Search for the cell housing the specified text and yield its (x, y) center coordinate. 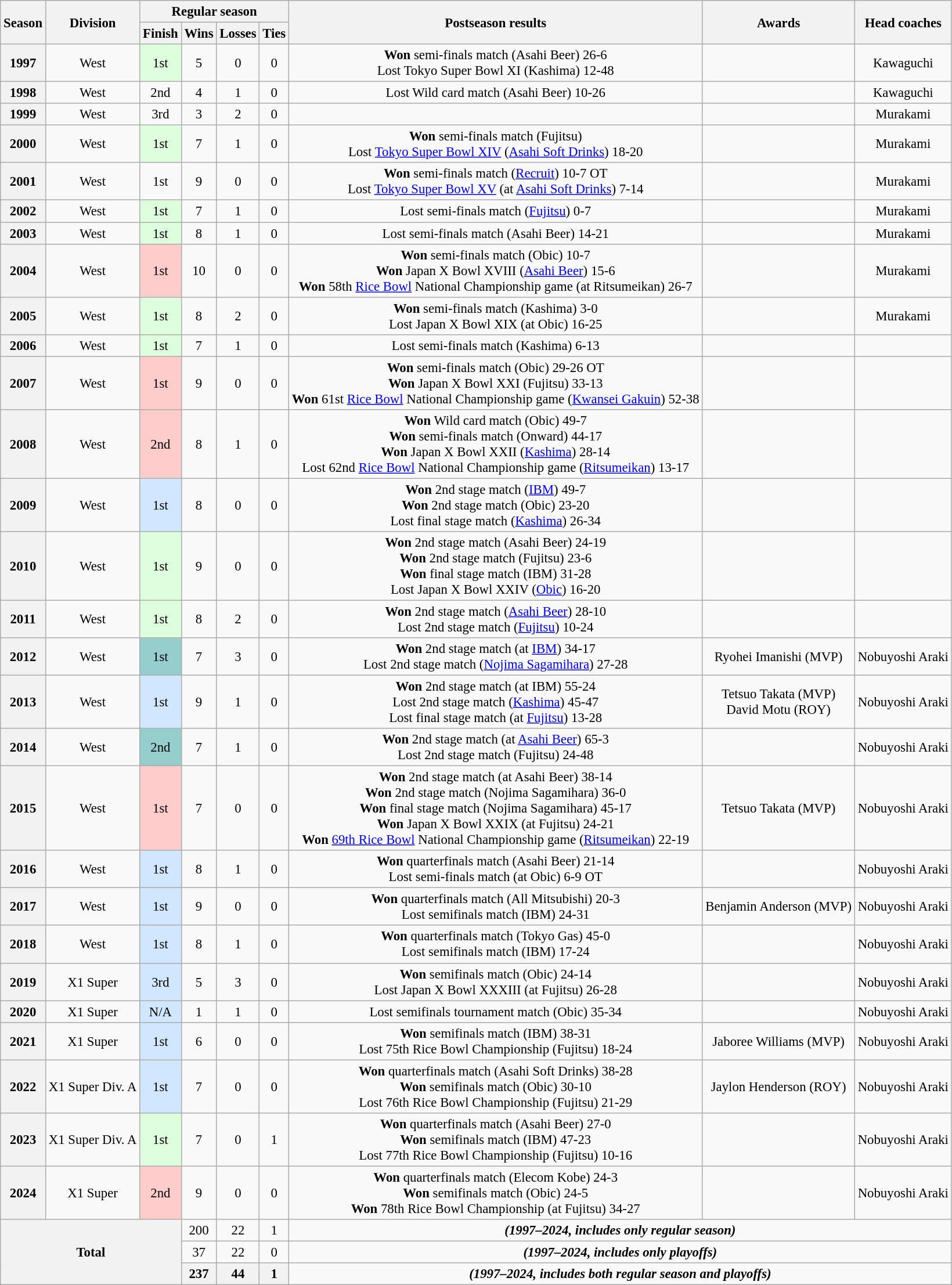
2005 (23, 316)
Won semi-finals match (Asahi Beer) 26-6Lost Tokyo Super Bowl XI (Kashima) 12-48 (496, 63)
Won 2nd stage match (Asahi Beer) 28-10Lost 2nd stage match (Fujitsu) 10-24 (496, 619)
6 (199, 1041)
2016 (23, 869)
2001 (23, 181)
2017 (23, 907)
2003 (23, 233)
Won semi-finals match (Fujitsu)Lost Tokyo Super Bowl XIV (Asahi Soft Drinks) 18-20 (496, 144)
Won 2nd stage match (at Asahi Beer) 65-3Lost 2nd stage match (Fujitsu) 24-48 (496, 748)
(1997–2024, includes both regular season and playoffs) (621, 1274)
Won quarterfinals match (Asahi Beer) 21-14Lost semi-finals match (at Obic) 6-9 OT (496, 869)
Wins (199, 34)
2014 (23, 748)
2024 (23, 1193)
Season (23, 22)
2022 (23, 1087)
Won semi-finals match (Recruit) 10-7 OTLost Tokyo Super Bowl XV (at Asahi Soft Drinks) 7-14 (496, 181)
Won 2nd stage match (Asahi Beer) 24-19Won 2nd stage match (Fujitsu) 23-6Won final stage match (IBM) 31-28Lost Japan X Bowl XXIV (Obic) 16-20 (496, 566)
2015 (23, 808)
44 (238, 1274)
Lost semi-finals match (Fujitsu) 0-7 (496, 211)
Ties (274, 34)
4 (199, 93)
2019 (23, 982)
2009 (23, 505)
Awards (778, 22)
1999 (23, 114)
2023 (23, 1140)
1997 (23, 63)
237 (199, 1274)
2002 (23, 211)
Jaboree Williams (MVP) (778, 1041)
Won semi-finals match (Obic) 29-26 OTWon Japan X Bowl XXI (Fujitsu) 33-13Won 61st Rice Bowl National Championship game (Kwansei Gakuin) 52-38 (496, 383)
2012 (23, 657)
Tetsuo Takata (MVP) (778, 808)
2007 (23, 383)
2000 (23, 144)
2004 (23, 270)
Won quarterfinals match (All Mitsubishi) 20-3Lost semifinals match (IBM) 24-31 (496, 907)
Won 2nd stage match (at IBM) 34-17Lost 2nd stage match (Nojima Sagamihara) 27-28 (496, 657)
Lost Wild card match (Asahi Beer) 10-26 (496, 93)
Losses (238, 34)
2008 (23, 445)
1998 (23, 93)
Ryohei Imanishi (MVP) (778, 657)
Lost semi-finals match (Kashima) 6-13 (496, 345)
Won semi-finals match (Kashima) 3-0Lost Japan X Bowl XIX (at Obic) 16-25 (496, 316)
N/A (160, 1012)
2018 (23, 945)
Won quarterfinals match (Asahi Beer) 27-0Won semifinals match (IBM) 47-23Lost 77th Rice Bowl Championship (Fujitsu) 10-16 (496, 1140)
2010 (23, 566)
Total (91, 1252)
Won quarterfinals match (Asahi Soft Drinks) 38-28Won semifinals match (Obic) 30-10Lost 76th Rice Bowl Championship (Fujitsu) 21-29 (496, 1087)
Lost semifinals tournament match (Obic) 35-34 (496, 1012)
Won 2nd stage match (IBM) 49-7Won 2nd stage match (Obic) 23-20Lost final stage match (Kashima) 26-34 (496, 505)
Won semifinals match (Obic) 24-14Lost Japan X Bowl XXXIII (at Fujitsu) 26-28 (496, 982)
37 (199, 1252)
Won quarterfinals match (Elecom Kobe) 24-3Won semifinals match (Obic) 24-5Won 78th Rice Bowl Championship (at Fujitsu) 34-27 (496, 1193)
Won 2nd stage match (at IBM) 55-24Lost 2nd stage match (Kashima) 45-47Lost final stage match (at Fujitsu) 13-28 (496, 702)
2020 (23, 1012)
2006 (23, 345)
Postseason results (496, 22)
200 (199, 1230)
Head coaches (903, 22)
(1997–2024, includes only regular season) (621, 1230)
Won semifinals match (IBM) 38-31Lost 75th Rice Bowl Championship (Fujitsu) 18-24 (496, 1041)
2011 (23, 619)
Won semi-finals match (Obic) 10-7Won Japan X Bowl XVIII (Asahi Beer) 15-6Won 58th Rice Bowl National Championship game (at Ritsumeikan) 26-7 (496, 270)
2013 (23, 702)
Regular season (215, 12)
Jaylon Henderson (ROY) (778, 1087)
Lost semi-finals match (Asahi Beer) 14-21 (496, 233)
2021 (23, 1041)
Tetsuo Takata (MVP)David Motu (ROY) (778, 702)
(1997–2024, includes only playoffs) (621, 1252)
Benjamin Anderson (MVP) (778, 907)
10 (199, 270)
Won quarterfinals match (Tokyo Gas) 45-0Lost semifinals match (IBM) 17-24 (496, 945)
Finish (160, 34)
Division (92, 22)
